Locate the cell with the specified text and output its (X, Y) center coordinate. 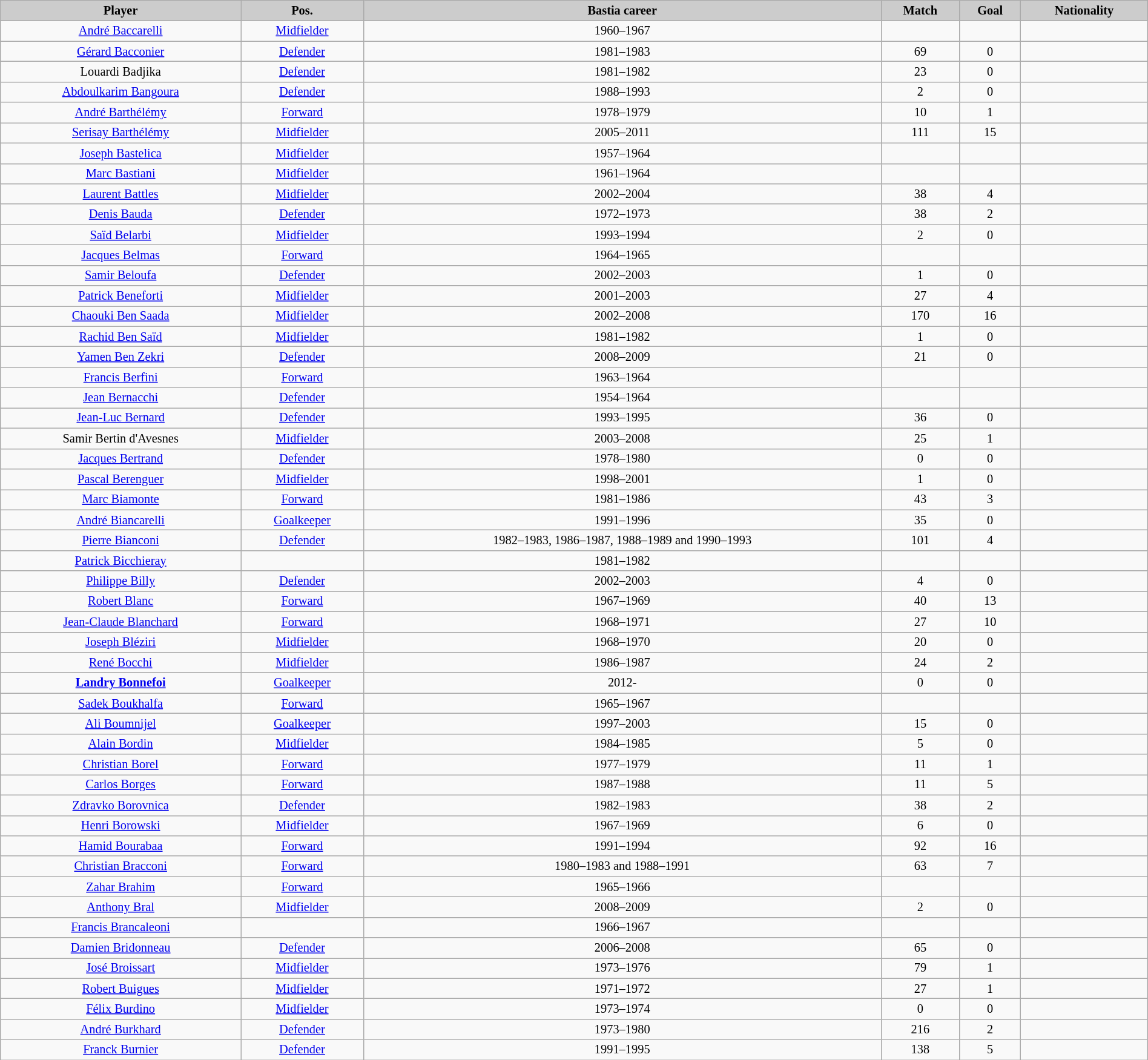
Player (121, 10)
6 (920, 826)
2001–2003 (622, 296)
43 (920, 499)
2005–2011 (622, 133)
Hamid Bourabaa (121, 846)
Marc Biamonte (121, 499)
René Bocchi (121, 662)
Henri Borowski (121, 826)
20 (920, 642)
Rachid Ben Saïd (121, 337)
Franck Burnier (121, 1050)
69 (920, 51)
1991–1994 (622, 846)
1988–1993 (622, 92)
Patrick Bicchieray (121, 561)
1973–1976 (622, 968)
13 (991, 601)
138 (920, 1050)
63 (920, 866)
André Baccarelli (121, 31)
José Broissart (121, 968)
1978–1979 (622, 113)
7 (991, 866)
André Burkhard (121, 1029)
Serisay Barthélémy (121, 133)
1973–1974 (622, 1009)
Samir Beloufa (121, 275)
35 (920, 520)
Joseph Bastelica (121, 153)
1993–1995 (622, 418)
1963–1964 (622, 377)
92 (920, 846)
101 (920, 540)
Damien Bridonneau (121, 948)
Bastia career (622, 10)
1972–1973 (622, 214)
1977–1979 (622, 765)
Zdravko Borovnica (121, 805)
1986–1987 (622, 662)
1987–1988 (622, 785)
1984–1985 (622, 744)
Francis Berfini (121, 377)
1971–1972 (622, 989)
1981–1986 (622, 499)
Philippe Billy (121, 581)
1966–1967 (622, 927)
Jacques Bertrand (121, 459)
1991–1996 (622, 520)
1968–1970 (622, 642)
Pos. (303, 10)
1982–1983 (622, 805)
1954–1964 (622, 398)
1957–1964 (622, 153)
Félix Burdino (121, 1009)
1961–1964 (622, 174)
2012- (622, 683)
24 (920, 662)
1965–1966 (622, 887)
Carlos Borges (121, 785)
Ali Boumnijel (121, 723)
2003–2008 (622, 438)
23 (920, 71)
1978–1980 (622, 459)
1991–1995 (622, 1050)
Francis Brancaleoni (121, 927)
Anthony Bral (121, 907)
Pierre Bianconi (121, 540)
Jean-Luc Bernard (121, 418)
Saïd Belarbi (121, 235)
Denis Bauda (121, 214)
Samir Bertin d'Avesnes (121, 438)
Louardi Badjika (121, 71)
1980–1983 and 1988–1991 (622, 866)
Patrick Beneforti (121, 296)
79 (920, 968)
André Biancarelli (121, 520)
Nationality (1084, 10)
1964–1965 (622, 255)
65 (920, 948)
1998–2001 (622, 479)
Abdoulkarim Bangoura (121, 92)
Sadek Boukhalfa (121, 703)
1997–2003 (622, 723)
Laurent Battles (121, 194)
Gérard Bacconier (121, 51)
36 (920, 418)
Jean-Claude Blanchard (121, 622)
25 (920, 438)
Christian Bracconi (121, 866)
Yamen Ben Zekri (121, 357)
1960–1967 (622, 31)
40 (920, 601)
Landry Bonnefoi (121, 683)
Jean Bernacchi (121, 398)
Alain Bordin (121, 744)
Joseph Bléziri (121, 642)
170 (920, 316)
Marc Bastiani (121, 174)
21 (920, 357)
2006–2008 (622, 948)
2002–2004 (622, 194)
Jacques Belmas (121, 255)
André Barthélémy (121, 113)
1993–1994 (622, 235)
1982–1983, 1986–1987, 1988–1989 and 1990–1993 (622, 540)
2002–2008 (622, 316)
216 (920, 1029)
1965–1967 (622, 703)
Christian Borel (121, 765)
1968–1971 (622, 622)
Match (920, 10)
1973–1980 (622, 1029)
Goal (991, 10)
111 (920, 133)
Pascal Berenguer (121, 479)
Robert Blanc (121, 601)
Zahar Brahim (121, 887)
1981–1983 (622, 51)
Robert Buigues (121, 989)
Chaouki Ben Saada (121, 316)
3 (991, 499)
